Detect which cell encompasses the target text, then output its (x, y) center coordinate. 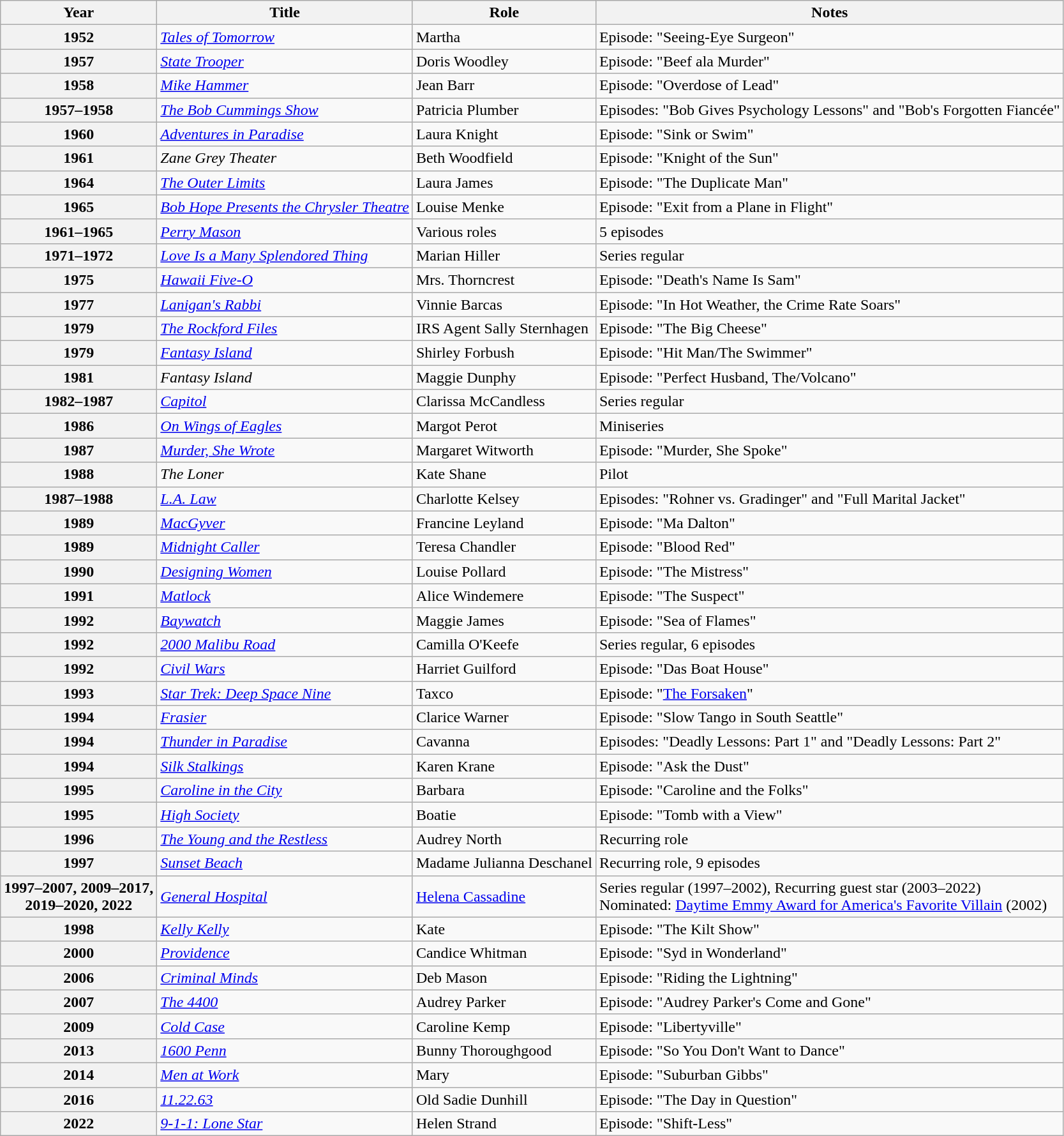
1990 (79, 572)
1991 (79, 596)
Kelly Kelly (285, 929)
Episode: "Sink or Swim" (830, 134)
Maggie James (504, 620)
Taxco (504, 693)
Karen Krane (504, 766)
Providence (285, 953)
Recurring role, 9 episodes (830, 863)
Miniseries (830, 426)
Laura Knight (504, 134)
Thunder in Paradise (285, 742)
Doris Woodley (504, 61)
Clarice Warner (504, 718)
Series regular (1997–2002), Recurring guest star (2003–2022)Nominated: Daytime Emmy Award for America's Favorite Villain (2002) (830, 897)
Adventures in Paradise (285, 134)
Episode: "Riding the Lightning" (830, 978)
Episode: "Overdose of Lead" (830, 86)
Hawaii Five-O (285, 280)
Mary (504, 1075)
Capitol (285, 402)
11.22.63 (285, 1099)
Title (285, 13)
2009 (79, 1026)
The Outer Limits (285, 183)
Episodes: "Deadly Lessons: Part 1" and "Deadly Lessons: Part 2" (830, 742)
The 4400 (285, 1002)
Shirley Forbush (504, 353)
1997 (79, 863)
Various roles (504, 231)
Bunny Thoroughgood (504, 1050)
The Young and the Restless (285, 839)
Frasier (285, 718)
Matlock (285, 596)
Harriet Guilford (504, 669)
1600 Penn (285, 1050)
Episode: "Shift-Less" (830, 1124)
Civil Wars (285, 669)
Tales of Tomorrow (285, 37)
2006 (79, 978)
Episode: "Blood Red" (830, 547)
1986 (79, 426)
Episode: "Hit Man/The Swimmer" (830, 353)
Year (79, 13)
2014 (79, 1075)
Perry Mason (285, 231)
Audrey North (504, 839)
Episode: "Seeing-Eye Surgeon" (830, 37)
Episode: "Knight of the Sun" (830, 158)
Kate Shane (504, 474)
Episode: "The Mistress" (830, 572)
2016 (79, 1099)
2000 (79, 953)
Star Trek: Deep Space Nine (285, 693)
1982–1987 (79, 402)
Designing Women (285, 572)
1998 (79, 929)
1957–1958 (79, 110)
Love Is a Many Splendored Thing (285, 255)
Episode: "So You Don't Want to Dance" (830, 1050)
1960 (79, 134)
Helena Cassadine (504, 897)
Silk Stalkings (285, 766)
Teresa Chandler (504, 547)
Episodes: "Bob Gives Psychology Lessons" and "Bob's Forgotten Fiancée" (830, 110)
General Hospital (285, 897)
Episode: "Libertyville" (830, 1026)
1987 (79, 450)
MacGyver (285, 523)
Barbara (504, 791)
Episode: "Exit from a Plane in Flight" (830, 207)
1961–1965 (79, 231)
Episode: "Sea of Flames" (830, 620)
Laura James (504, 183)
Bob Hope Presents the Chrysler Theatre (285, 207)
Episode: "Perfect Husband, The/Volcano" (830, 377)
1957 (79, 61)
The Rockford Files (285, 329)
2007 (79, 1002)
Audrey Parker (504, 1002)
Vinnie Barcas (504, 305)
L.A. Law (285, 499)
1965 (79, 207)
Louise Pollard (504, 572)
Jean Barr (504, 86)
Men at Work (285, 1075)
State Trooper (285, 61)
1952 (79, 37)
Patricia Plumber (504, 110)
Midnight Caller (285, 547)
Margaret Witworth (504, 450)
Old Sadie Dunhill (504, 1099)
Margot Perot (504, 426)
Episode: "Ask the Dust" (830, 766)
The Bob Cummings Show (285, 110)
Episode: "Slow Tango in South Seattle" (830, 718)
1971–1972 (79, 255)
1988 (79, 474)
Episode: "Beef ala Murder" (830, 61)
Helen Strand (504, 1124)
1977 (79, 305)
Mrs. Thorncrest (504, 280)
Pilot (830, 474)
Episode: "The Forsaken" (830, 693)
1964 (79, 183)
Boatie (504, 815)
1958 (79, 86)
Maggie Dunphy (504, 377)
Alice Windemere (504, 596)
Episode: "The Day in Question" (830, 1099)
Caroline in the City (285, 791)
Episode: "Murder, She Spoke" (830, 450)
Role (504, 13)
Marian Hiller (504, 255)
Cold Case (285, 1026)
1996 (79, 839)
The Loner (285, 474)
Caroline Kemp (504, 1026)
Episode: "Caroline and the Folks" (830, 791)
Episode: "Das Boat House" (830, 669)
5 episodes (830, 231)
Lanigan's Rabbi (285, 305)
Series regular, 6 episodes (830, 644)
Murder, She Wrote (285, 450)
1975 (79, 280)
Candice Whitman (504, 953)
Episode: "The Duplicate Man" (830, 183)
Episode: "Tomb with a View" (830, 815)
Episode: "Ma Dalton" (830, 523)
9-1-1: Lone Star (285, 1124)
Francine Leyland (504, 523)
1981 (79, 377)
Mike Hammer (285, 86)
Charlotte Kelsey (504, 499)
2022 (79, 1124)
Episode: "The Suspect" (830, 596)
1987–1988 (79, 499)
Deb Mason (504, 978)
Beth Woodfield (504, 158)
Episode: "In Hot Weather, the Crime Rate Soars" (830, 305)
Madame Julianna Deschanel (504, 863)
1997–2007, 2009–2017, 2019–2020, 2022 (79, 897)
Episode: "Death's Name Is Sam" (830, 280)
Clarissa McCandless (504, 402)
Martha (504, 37)
Baywatch (285, 620)
1993 (79, 693)
High Society (285, 815)
Camilla O'Keefe (504, 644)
Episode: "The Big Cheese" (830, 329)
Notes (830, 13)
Episode: "Suburban Gibbs" (830, 1075)
Sunset Beach (285, 863)
IRS Agent Sally Sternhagen (504, 329)
Episode: "Audrey Parker's Come and Gone" (830, 1002)
Kate (504, 929)
On Wings of Eagles (285, 426)
2013 (79, 1050)
2000 Malibu Road (285, 644)
Zane Grey Theater (285, 158)
Criminal Minds (285, 978)
Episodes: "Rohner vs. Gradinger" and "Full Marital Jacket" (830, 499)
1961 (79, 158)
Cavanna (504, 742)
Episode: "Syd in Wonderland" (830, 953)
Episode: "The Kilt Show" (830, 929)
Recurring role (830, 839)
Louise Menke (504, 207)
